Pinpoint the cell where the given text exists, returning its [X, Y] midpoint coordinate. 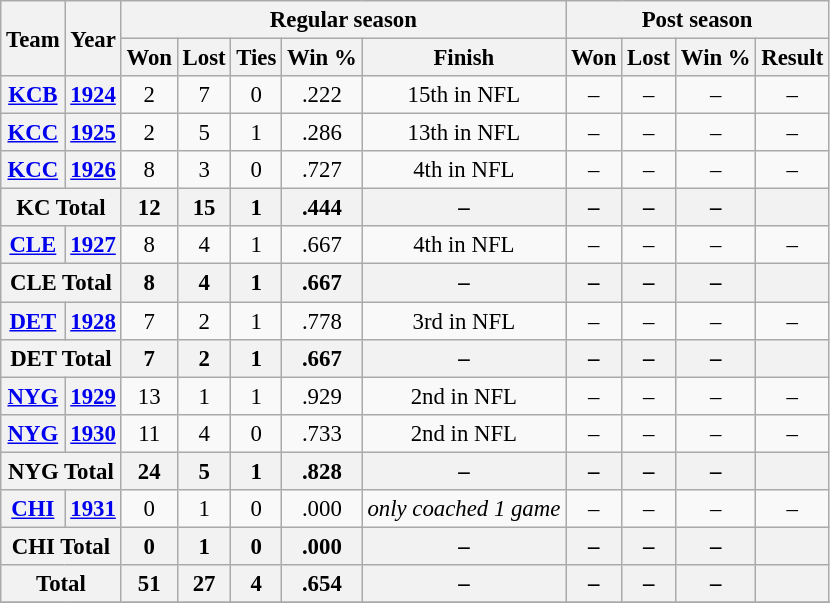
51 [149, 584]
1930 [93, 433]
.929 [322, 396]
.733 [322, 433]
3 [204, 170]
CLE [33, 245]
KCB [33, 95]
13 [149, 396]
.727 [322, 170]
DET Total [61, 358]
15th in NFL [464, 95]
only coached 1 game [464, 509]
27 [204, 584]
15 [204, 208]
NYG Total [61, 471]
Ties [256, 58]
1927 [93, 245]
1928 [93, 321]
.778 [322, 321]
Regular season [344, 20]
.286 [322, 133]
.654 [322, 584]
Year [93, 38]
1924 [93, 95]
24 [149, 471]
1931 [93, 509]
DET [33, 321]
Total [61, 584]
Team [33, 38]
.444 [322, 208]
1929 [93, 396]
1926 [93, 170]
3rd in NFL [464, 321]
.222 [322, 95]
KC Total [61, 208]
CLE Total [61, 283]
Result [792, 58]
13th in NFL [464, 133]
CHI Total [61, 546]
.828 [322, 471]
Post season [698, 20]
12 [149, 208]
1925 [93, 133]
Finish [464, 58]
11 [149, 433]
CHI [33, 509]
